From the cell containing the given text, extract its center point as (x, y) coordinate. 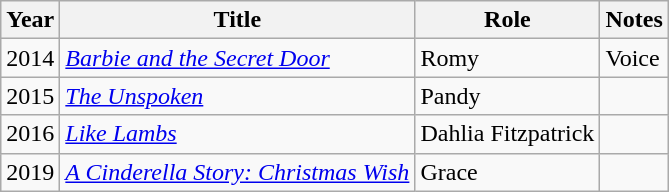
2019 (30, 172)
Pandy (508, 96)
The Unspoken (238, 96)
Like Lambs (238, 134)
2015 (30, 96)
Barbie and the Secret Door (238, 58)
Role (508, 20)
Notes (634, 20)
Dahlia Fitzpatrick (508, 134)
Title (238, 20)
A Cinderella Story: Christmas Wish (238, 172)
2016 (30, 134)
Romy (508, 58)
2014 (30, 58)
Year (30, 20)
Grace (508, 172)
Voice (634, 58)
